Find where the given text appears and provide that cell's center as (x, y) coordinate. 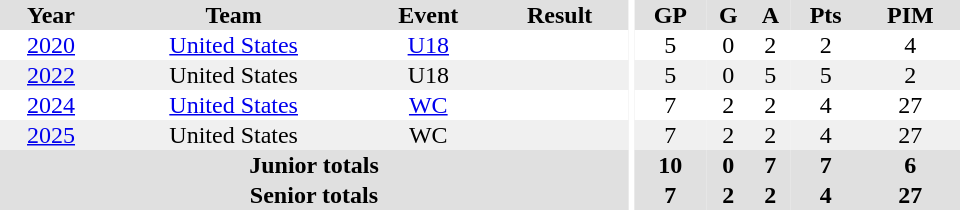
Event (428, 15)
Pts (826, 15)
Senior totals (314, 195)
PIM (910, 15)
Junior totals (314, 165)
2024 (51, 105)
G (728, 15)
GP (670, 15)
10 (670, 165)
Result (560, 15)
2025 (51, 135)
6 (910, 165)
2020 (51, 45)
Team (234, 15)
Year (51, 15)
A (770, 15)
2022 (51, 75)
